Extract the [X, Y] coordinate from the center of the cell holding the provided text.  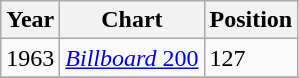
1963 [30, 58]
Year [30, 20]
127 [251, 58]
Position [251, 20]
Chart [132, 20]
Billboard 200 [132, 58]
